Identify which cell holds the provided text, then report its (X, Y) central coordinate. 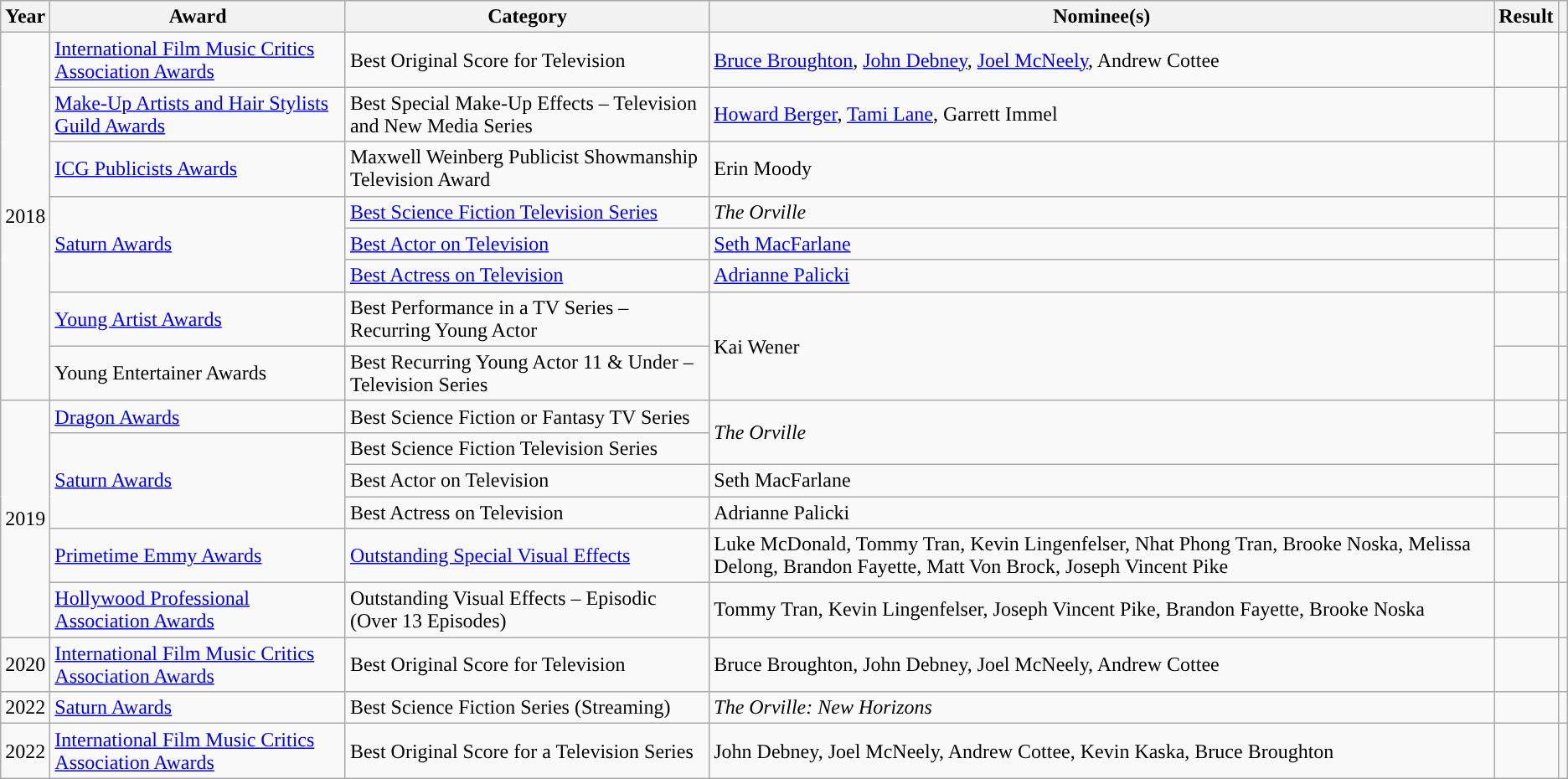
Nominee(s) (1102, 17)
Dragon Awards (198, 416)
The Orville: New Horizons (1102, 708)
Maxwell Weinberg Publicist Showmanship Television Award (527, 169)
Outstanding Special Visual Effects (527, 556)
Make-Up Artists and Hair Stylists Guild Awards (198, 114)
Young Artist Awards (198, 318)
Primetime Emmy Awards (198, 556)
Young Entertainer Awards (198, 374)
Erin Moody (1102, 169)
Best Performance in a TV Series – Recurring Young Actor (527, 318)
Best Original Score for a Television Series (527, 751)
2018 (25, 217)
Tommy Tran, Kevin Lingenfelser, Joseph Vincent Pike, Brandon Fayette, Brooke Noska (1102, 610)
Award (198, 17)
2020 (25, 665)
Best Recurring Young Actor 11 & Under – Television Series (527, 374)
Best Science Fiction Series (Streaming) (527, 708)
Result (1526, 17)
Howard Berger, Tami Lane, Garrett Immel (1102, 114)
Best Special Make-Up Effects – Television and New Media Series (527, 114)
Best Science Fiction or Fantasy TV Series (527, 416)
Hollywood Professional Association Awards (198, 610)
Kai Wener (1102, 346)
Year (25, 17)
Outstanding Visual Effects – Episodic (Over 13 Episodes) (527, 610)
ICG Publicists Awards (198, 169)
2019 (25, 518)
Luke McDonald, Tommy Tran, Kevin Lingenfelser, Nhat Phong Tran, Brooke Noska, Melissa Delong, Brandon Fayette, Matt Von Brock, Joseph Vincent Pike (1102, 556)
John Debney, Joel McNeely, Andrew Cottee, Kevin Kaska, Bruce Broughton (1102, 751)
Category (527, 17)
